Scan for the cell matching the given text and deliver its (x, y) coordinate at center. 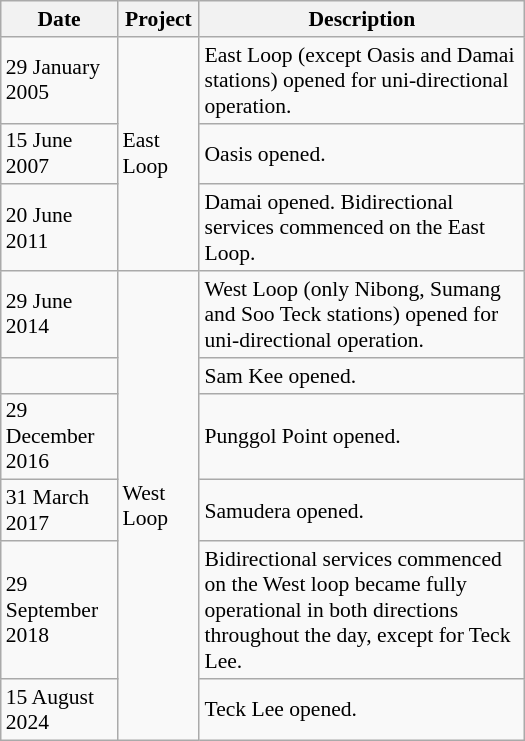
29 December 2016 (60, 436)
Project (158, 19)
Description (362, 19)
20 June 2011 (60, 228)
29 January 2005 (60, 80)
West Loop (158, 506)
East Loop (158, 154)
31 March 2017 (60, 510)
Damai opened. Bidirectional services commenced on the East Loop. (362, 228)
29 September 2018 (60, 610)
East Loop (except Oasis and Damai stations) opened for uni-directional operation. (362, 80)
Punggol Point opened. (362, 436)
Teck Lee opened. (362, 710)
15 June 2007 (60, 154)
Bidirectional services commenced on the West loop became fully operational in both directions throughout the day, except for Teck Lee. (362, 610)
Oasis opened. (362, 154)
15 August 2024 (60, 710)
Sam Kee opened. (362, 376)
29 June 2014 (60, 314)
Samudera opened. (362, 510)
Date (60, 19)
West Loop (only Nibong, Sumang and Soo Teck stations) opened for uni-directional operation. (362, 314)
